Identify which cell holds the provided text, then report its (x, y) central coordinate. 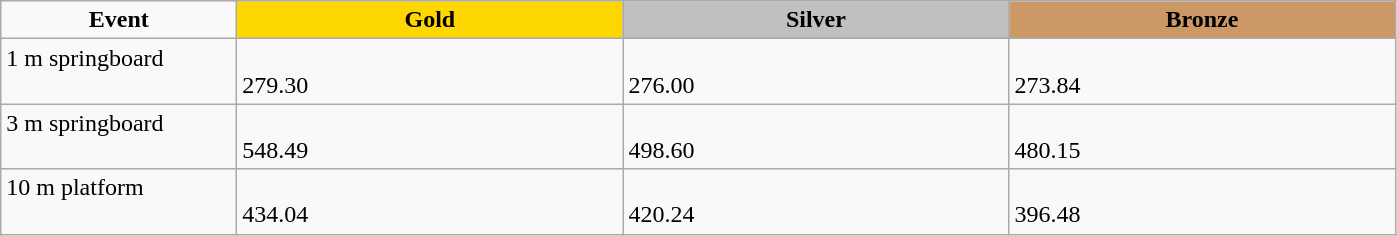
498.60 (816, 136)
Silver (816, 20)
273.84 (1202, 72)
Event (119, 20)
279.30 (430, 72)
Gold (430, 20)
434.04 (430, 202)
480.15 (1202, 136)
420.24 (816, 202)
396.48 (1202, 202)
276.00 (816, 72)
10 m platform (119, 202)
1 m springboard (119, 72)
548.49 (430, 136)
Bronze (1202, 20)
3 m springboard (119, 136)
